Scan for the cell matching the given text and deliver its (X, Y) coordinate at center. 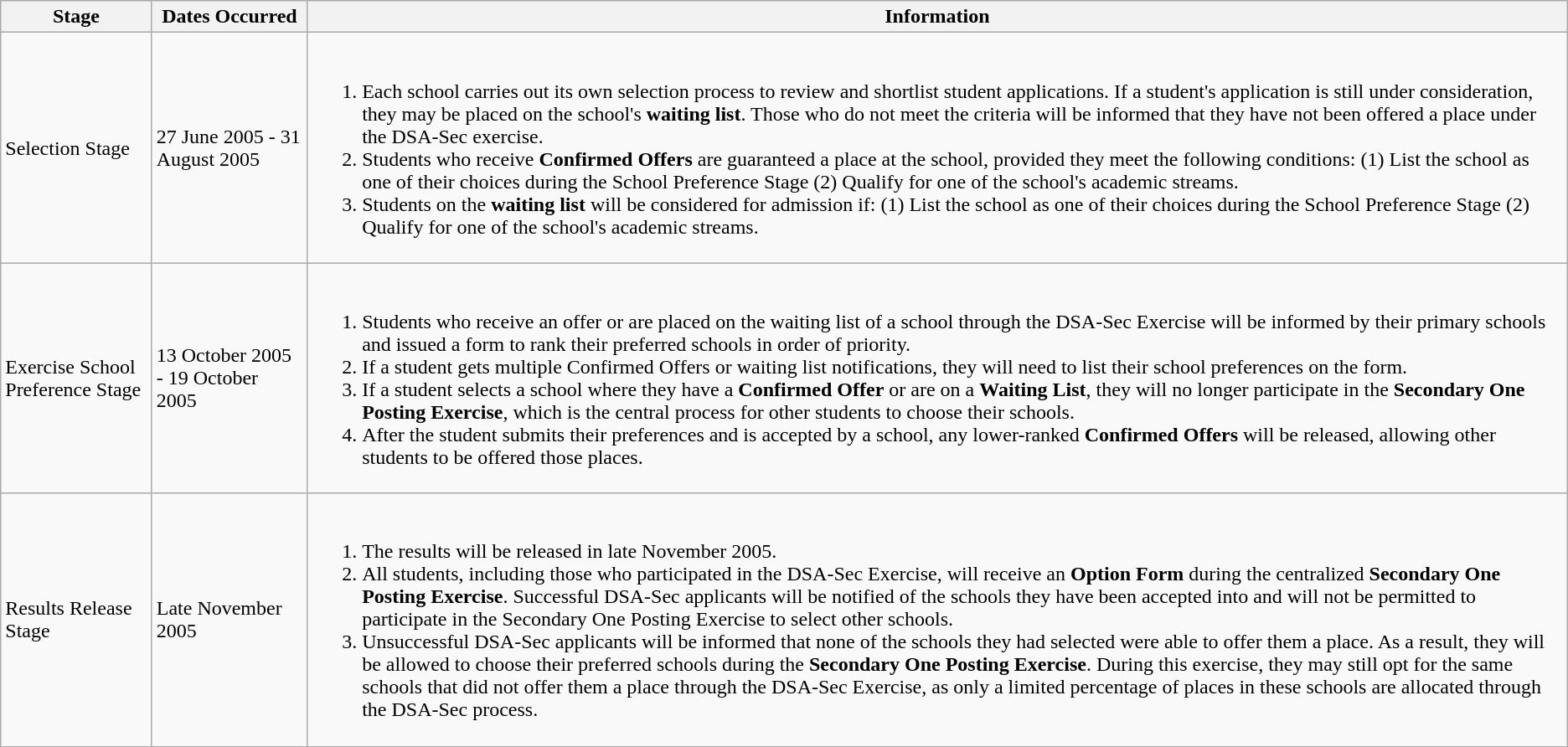
Information (938, 17)
Dates Occurred (230, 17)
Exercise School Preference Stage (76, 379)
Results Release Stage (76, 620)
Late November 2005 (230, 620)
Selection Stage (76, 147)
Stage (76, 17)
27 June 2005 - 31 August 2005 (230, 147)
13 October 2005 - 19 October 2005 (230, 379)
